Provide the (x, y) coordinate of the cell's center where the given text is located.  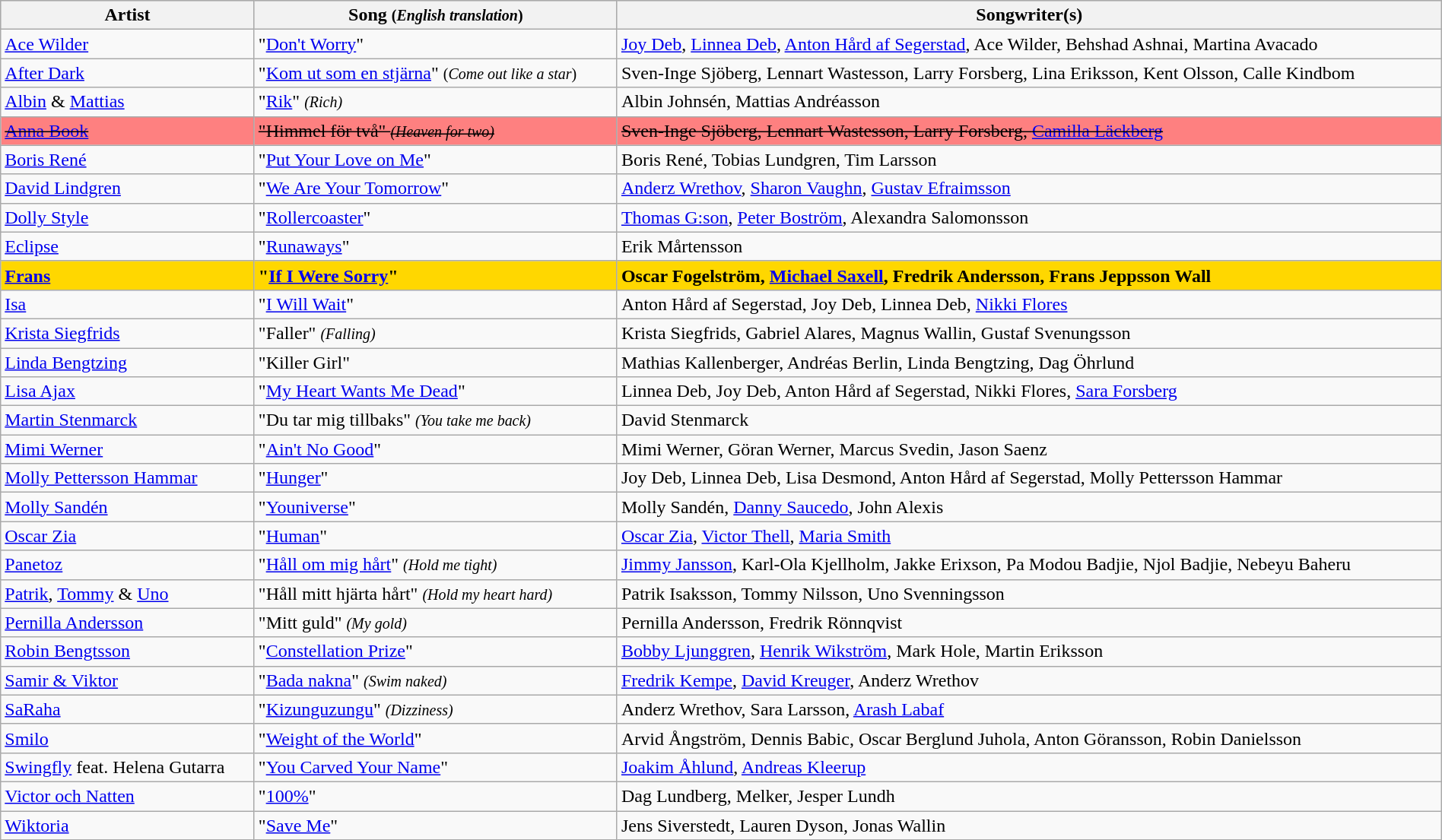
"Bada nakna" (Swim naked) (435, 680)
Thomas G:son, Peter Boström, Alexandra Salomonsson (1029, 217)
Fredrik Kempe, David Kreuger, Anderz Wrethov (1029, 680)
Mathias Kallenberger, Andréas Berlin, Linda Bengtzing, Dag Öhrlund (1029, 363)
David Stenmarck (1029, 420)
"Faller" (Falling) (435, 333)
"My Heart Wants Me Dead" (435, 391)
Oscar Fogelström, Michael Saxell, Fredrik Andersson, Frans Jeppsson Wall (1029, 275)
"Kizunguzungu" (Dizziness) (435, 709)
Isa (128, 304)
"Youniverse" (435, 507)
"Runaways" (435, 246)
Jens Siverstedt, Lauren Dyson, Jonas Wallin (1029, 825)
"Rollercoaster" (435, 217)
Anna Book (128, 131)
Martin Stenmarck (128, 420)
"Håll om mig hårt" (Hold me tight) (435, 565)
Krista Siegfrids, Gabriel Alares, Magnus Wallin, Gustaf Svenungsson (1029, 333)
"Weight of the World" (435, 738)
Pernilla Andersson, Fredrik Rönnqvist (1029, 623)
Linda Bengtzing (128, 363)
Frans (128, 275)
"We Are Your Tomorrow" (435, 189)
Mimi Werner, Göran Werner, Marcus Svedin, Jason Saenz (1029, 449)
Molly Pettersson Hammar (128, 478)
Joakim Åhlund, Andreas Kleerup (1029, 767)
Samir & Viktor (128, 680)
Molly Sandén (128, 507)
Joy Deb, Linnea Deb, Anton Hård af Segerstad, Ace Wilder, Behshad Ashnai, Martina Avacado (1029, 44)
Arvid Ångström, Dennis Babic, Oscar Berglund Juhola, Anton Göransson, Robin Danielsson (1029, 738)
Lisa Ajax (128, 391)
"Håll mitt hjärta hårt" (Hold my heart hard) (435, 594)
Anton Hård af Segerstad, Joy Deb, Linnea Deb, Nikki Flores (1029, 304)
"You Carved Your Name" (435, 767)
Albin Johnsén, Mattias Andréasson (1029, 102)
"Himmel för två" (Heaven for two) (435, 131)
Oscar Zia (128, 536)
Swingfly feat. Helena Gutarra (128, 767)
After Dark (128, 73)
Panetoz (128, 565)
Boris René (128, 160)
"Human" (435, 536)
"Ain't No Good" (435, 449)
"Mitt guld" (My gold) (435, 623)
Oscar Zia, Victor Thell, Maria Smith (1029, 536)
"Don't Worry" (435, 44)
David Lindgren (128, 189)
Wiktoria (128, 825)
SaRaha (128, 709)
Patrik Isaksson, Tommy Nilsson, Uno Svenningsson (1029, 594)
Joy Deb, Linnea Deb, Lisa Desmond, Anton Hård af Segerstad, Molly Pettersson Hammar (1029, 478)
Pernilla Andersson (128, 623)
"Du tar mig tillbaks" (You take me back) (435, 420)
"Rik" (Rich) (435, 102)
Songwriter(s) (1029, 15)
"Save Me" (435, 825)
Sven-Inge Sjöberg, Lennart Wastesson, Larry Forsberg, Lina Eriksson, Kent Olsson, Calle Kindbom (1029, 73)
"I Will Wait" (435, 304)
"100%" (435, 796)
Patrik, Tommy & Uno (128, 594)
"Kom ut som en stjärna" (Come out like a star) (435, 73)
Eclipse (128, 246)
Bobby Ljunggren, Henrik Wikström, Mark Hole, Martin Eriksson (1029, 651)
Artist (128, 15)
"Put Your Love on Me" (435, 160)
Jimmy Jansson, Karl-Ola Kjellholm, Jakke Erixson, Pa Modou Badjie, Njol Badjie, Nebeyu Baheru (1029, 565)
Sven-Inge Sjöberg, Lennart Wastesson, Larry Forsberg, Camilla Läckberg (1029, 131)
"Hunger" (435, 478)
Albin & Mattias (128, 102)
Dag Lundberg, Melker, Jesper Lundh (1029, 796)
Anderz Wrethov, Sara Larsson, Arash Labaf (1029, 709)
Victor och Natten (128, 796)
Erik Mårtensson (1029, 246)
Smilo (128, 738)
"Killer Girl" (435, 363)
Song (English translation) (435, 15)
Mimi Werner (128, 449)
Robin Bengtsson (128, 651)
Boris René, Tobias Lundgren, Tim Larsson (1029, 160)
Ace Wilder (128, 44)
Krista Siegfrids (128, 333)
"Constellation Prize" (435, 651)
"If I Were Sorry" (435, 275)
Linnea Deb, Joy Deb, Anton Hård af Segerstad, Nikki Flores, Sara Forsberg (1029, 391)
Dolly Style (128, 217)
Anderz Wrethov, Sharon Vaughn, Gustav Efraimsson (1029, 189)
Molly Sandén, Danny Saucedo, John Alexis (1029, 507)
